Extract the (x, y) coordinate from the center of the cell holding the provided text.  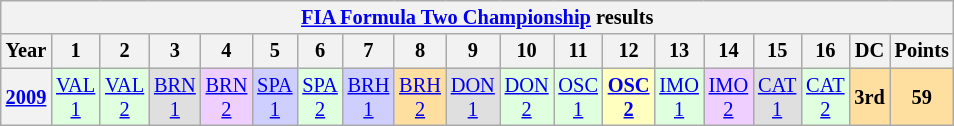
Points (922, 51)
9 (473, 51)
2 (124, 51)
4 (227, 51)
CAT1 (777, 97)
11 (578, 51)
IMO1 (678, 97)
6 (320, 51)
VAL1 (76, 97)
OSC1 (578, 97)
DC (869, 51)
VAL2 (124, 97)
BRH1 (369, 97)
59 (922, 97)
BRN1 (175, 97)
16 (825, 51)
8 (420, 51)
Year (26, 51)
3rd (869, 97)
2009 (26, 97)
3 (175, 51)
12 (629, 51)
15 (777, 51)
5 (274, 51)
SPA1 (274, 97)
10 (527, 51)
BRN2 (227, 97)
SPA2 (320, 97)
OSC2 (629, 97)
DON1 (473, 97)
DON2 (527, 97)
13 (678, 51)
7 (369, 51)
BRH2 (420, 97)
IMO2 (728, 97)
CAT2 (825, 97)
14 (728, 51)
FIA Formula Two Championship results (478, 17)
1 (76, 51)
